Return (x, y) of the center of cell containing provided text 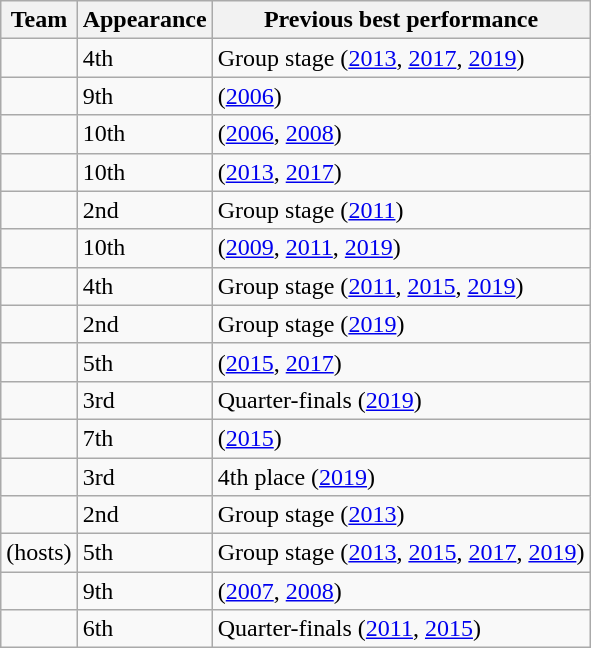
(hosts) (39, 553)
Appearance (144, 20)
(2013, 2017) (401, 172)
(2015) (401, 438)
Previous best performance (401, 20)
6th (144, 629)
Team (39, 20)
(2015, 2017) (401, 362)
Quarter-finals (2019) (401, 400)
Quarter-finals (2011, 2015) (401, 629)
(2006) (401, 96)
Group stage (2011) (401, 210)
7th (144, 438)
4th place (2019) (401, 477)
Group stage (2019) (401, 324)
(2006, 2008) (401, 134)
Group stage (2013, 2017, 2019) (401, 58)
Group stage (2011, 2015, 2019) (401, 286)
Group stage (2013) (401, 515)
Group stage (2013, 2015, 2017, 2019) (401, 553)
(2007, 2008) (401, 591)
(2009, 2011, 2019) (401, 248)
